Extract the [X, Y] coordinate from the center of the cell holding the provided text.  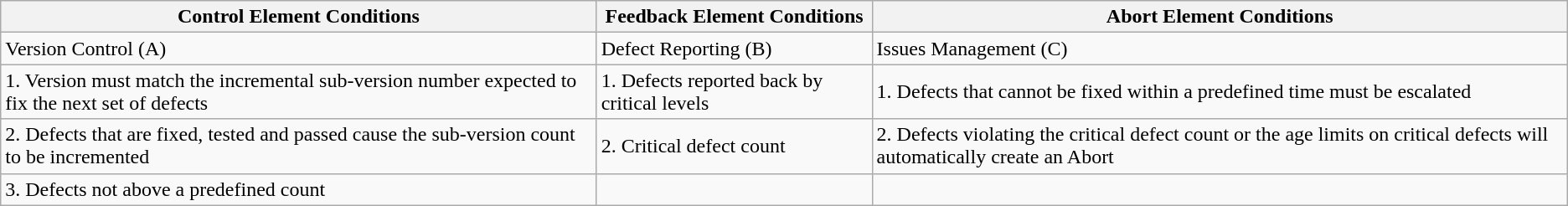
Feedback Element Conditions [734, 17]
Issues Management (C) [1220, 49]
Defect Reporting (B) [734, 49]
3. Defects not above a predefined count [298, 189]
Abort Element Conditions [1220, 17]
1. Defects reported back by critical levels [734, 92]
1. Version must match the incremental sub-version number expected to fix the next set of defects [298, 92]
Version Control (A) [298, 49]
2. Critical defect count [734, 146]
1. Defects that cannot be fixed within a predefined time must be escalated [1220, 92]
Control Element Conditions [298, 17]
2. Defects that are fixed, tested and passed cause the sub-version count to be incremented [298, 146]
2. Defects violating the critical defect count or the age limits on critical defects will automatically create an Abort [1220, 146]
